Search for the cell housing the specified text and yield its [X, Y] center coordinate. 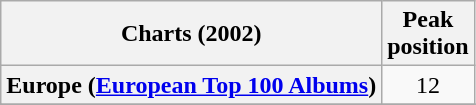
Peakposition [428, 34]
Europe (European Top 100 Albums) [192, 85]
12 [428, 85]
Charts (2002) [192, 34]
